Search for the cell housing the specified text and yield its (x, y) center coordinate. 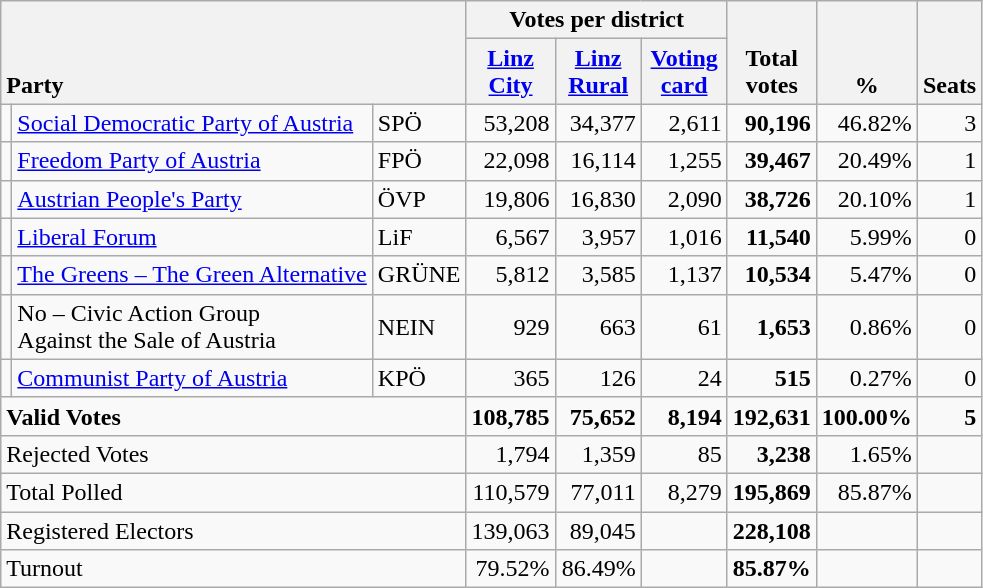
108,785 (510, 416)
5 (949, 416)
3 (949, 123)
110,579 (510, 492)
Liberal Forum (192, 237)
0.86% (866, 326)
SPÖ (419, 123)
Totalvotes (772, 52)
3,238 (772, 454)
365 (510, 378)
1.65% (866, 454)
1,137 (684, 275)
515 (772, 378)
3,957 (598, 237)
Party (234, 52)
53,208 (510, 123)
11,540 (772, 237)
1,255 (684, 161)
2,611 (684, 123)
Registered Electors (234, 531)
10,534 (772, 275)
8,279 (684, 492)
ÖVP (419, 199)
22,098 (510, 161)
1,359 (598, 454)
929 (510, 326)
No – Civic Action GroupAgainst the Sale of Austria (192, 326)
5,812 (510, 275)
Social Democratic Party of Austria (192, 123)
663 (598, 326)
LinzRural (598, 72)
2,090 (684, 199)
GRÜNE (419, 275)
Freedom Party of Austria (192, 161)
24 (684, 378)
Votes per district (596, 20)
1,653 (772, 326)
86.49% (598, 569)
90,196 (772, 123)
1,016 (684, 237)
39,467 (772, 161)
20.10% (866, 199)
3,585 (598, 275)
NEIN (419, 326)
Seats (949, 52)
46.82% (866, 123)
Total Polled (234, 492)
% (866, 52)
KPÖ (419, 378)
89,045 (598, 531)
192,631 (772, 416)
61 (684, 326)
Communist Party of Austria (192, 378)
79.52% (510, 569)
LiF (419, 237)
38,726 (772, 199)
5.47% (866, 275)
77,011 (598, 492)
1,794 (510, 454)
FPÖ (419, 161)
LinzCity (510, 72)
126 (598, 378)
16,830 (598, 199)
139,063 (510, 531)
Turnout (234, 569)
Rejected Votes (234, 454)
5.99% (866, 237)
The Greens – The Green Alternative (192, 275)
85 (684, 454)
6,567 (510, 237)
228,108 (772, 531)
Austrian People's Party (192, 199)
100.00% (866, 416)
195,869 (772, 492)
75,652 (598, 416)
34,377 (598, 123)
8,194 (684, 416)
Valid Votes (234, 416)
19,806 (510, 199)
20.49% (866, 161)
16,114 (598, 161)
Votingcard (684, 72)
0.27% (866, 378)
